Provide the (X, Y) coordinate of the cell's center where the given text is located.  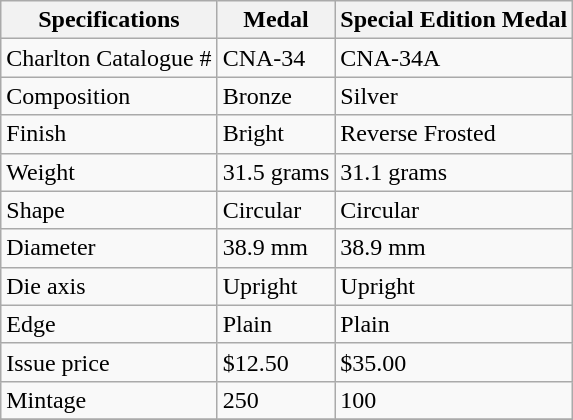
Finish (109, 134)
31.1 grams (454, 172)
Die axis (109, 286)
Silver (454, 96)
Bright (276, 134)
Medal (276, 20)
Charlton Catalogue # (109, 58)
Mintage (109, 400)
$12.50 (276, 362)
Weight (109, 172)
Composition (109, 96)
Reverse Frosted (454, 134)
CNA-34A (454, 58)
Diameter (109, 248)
Shape (109, 210)
Specifications (109, 20)
CNA-34 (276, 58)
Edge (109, 324)
Special Edition Medal (454, 20)
Issue price (109, 362)
$35.00 (454, 362)
31.5 grams (276, 172)
250 (276, 400)
Bronze (276, 96)
100 (454, 400)
